Return the (X, Y) coordinate for the center point of the cell that contains the specified text.  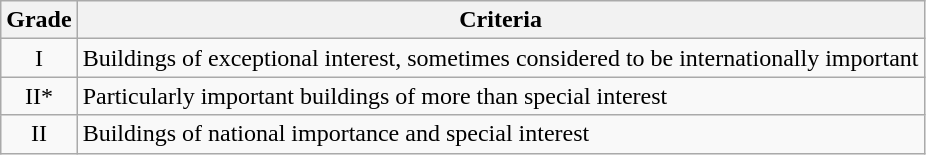
II (39, 134)
Grade (39, 20)
Buildings of exceptional interest, sometimes considered to be internationally important (500, 58)
I (39, 58)
Criteria (500, 20)
Buildings of national importance and special interest (500, 134)
II* (39, 96)
Particularly important buildings of more than special interest (500, 96)
